Locate the cell with the specified text and output its [X, Y] center coordinate. 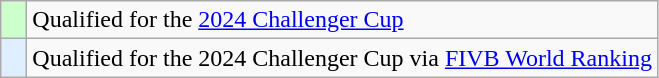
Qualified for the 2024 Challenger Cup [342, 20]
Qualified for the 2024 Challenger Cup via FIVB World Ranking [342, 58]
